From the cell containing the given text, extract its center point as [x, y] coordinate. 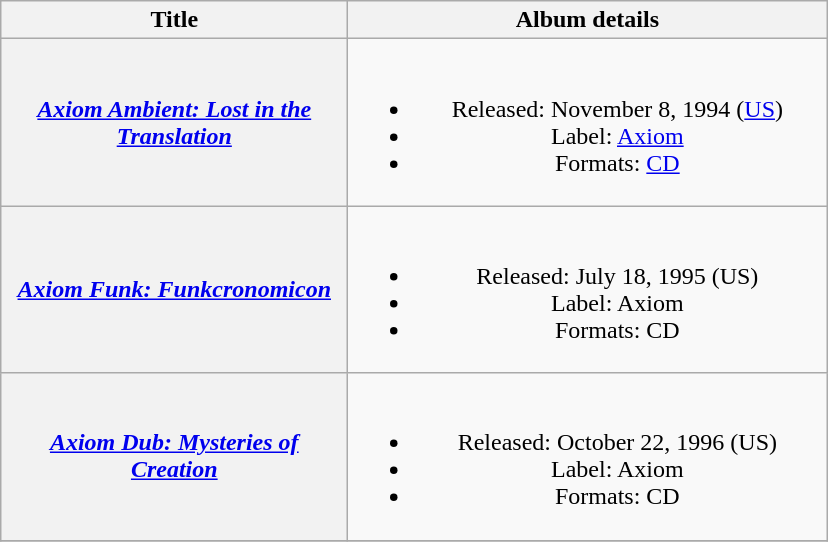
Released: October 22, 1996 (US)Label: AxiomFormats: CD [588, 456]
Title [174, 20]
Axiom Dub: Mysteries of Creation [174, 456]
Album details [588, 20]
Released: November 8, 1994 (US)Label: AxiomFormats: CD [588, 122]
Released: July 18, 1995 (US)Label: AxiomFormats: CD [588, 290]
Axiom Ambient: Lost in the Translation [174, 122]
Axiom Funk: Funkcronomicon [174, 290]
